Return [X, Y] of the center of cell containing provided text 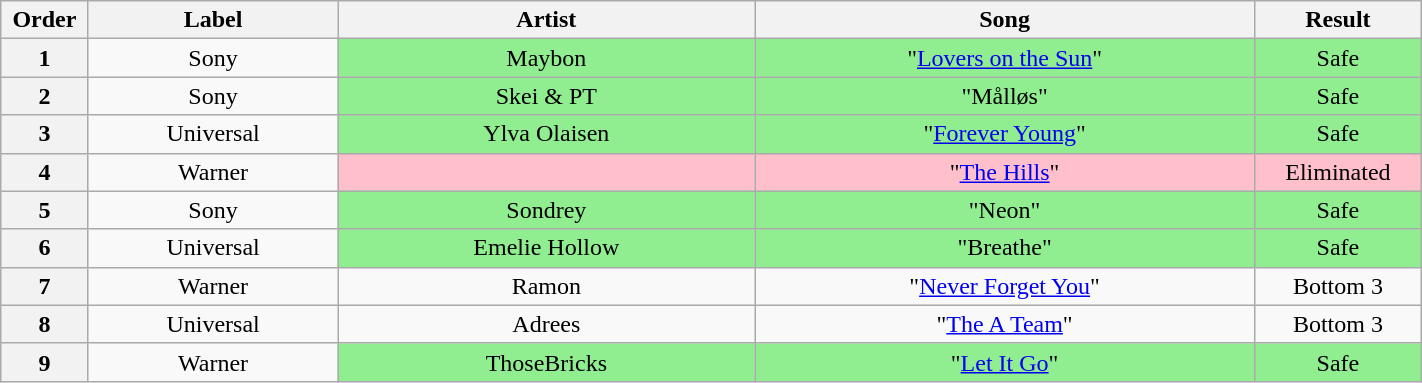
Ramon [546, 286]
Label [213, 20]
6 [44, 248]
Result [1338, 20]
Order [44, 20]
"Målløs" [1005, 96]
"Let It Go" [1005, 362]
Artist [546, 20]
"Lovers on the Sun" [1005, 58]
"The Hills" [1005, 172]
9 [44, 362]
3 [44, 134]
5 [44, 210]
"Never Forget You" [1005, 286]
8 [44, 324]
"Breathe" [1005, 248]
2 [44, 96]
Adrees [546, 324]
"The A Team" [1005, 324]
"Forever Young" [1005, 134]
"Neon" [1005, 210]
Skei & PT [546, 96]
Maybon [546, 58]
ThoseBricks [546, 362]
7 [44, 286]
Eliminated [1338, 172]
Song [1005, 20]
Ylva Olaisen [546, 134]
4 [44, 172]
1 [44, 58]
Emelie Hollow [546, 248]
Sondrey [546, 210]
